Extract the [x, y] coordinate from the center of the cell holding the provided text.  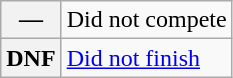
— [31, 20]
Did not compete [146, 20]
Did not finish [146, 58]
DNF [31, 58]
